Return the (x, y) coordinate for the center point of the cell that contains the specified text.  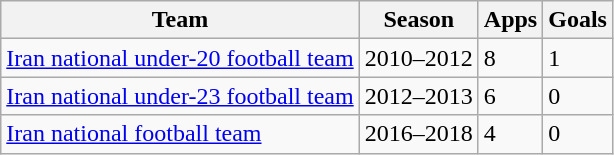
4 (510, 134)
2010–2012 (418, 58)
Iran national under-23 football team (180, 96)
Iran national under-20 football team (180, 58)
Team (180, 20)
2016–2018 (418, 134)
Season (418, 20)
1 (578, 58)
Goals (578, 20)
Apps (510, 20)
6 (510, 96)
2012–2013 (418, 96)
8 (510, 58)
Iran national football team (180, 134)
